Find where the given text appears and provide that cell's center as (X, Y) coordinate. 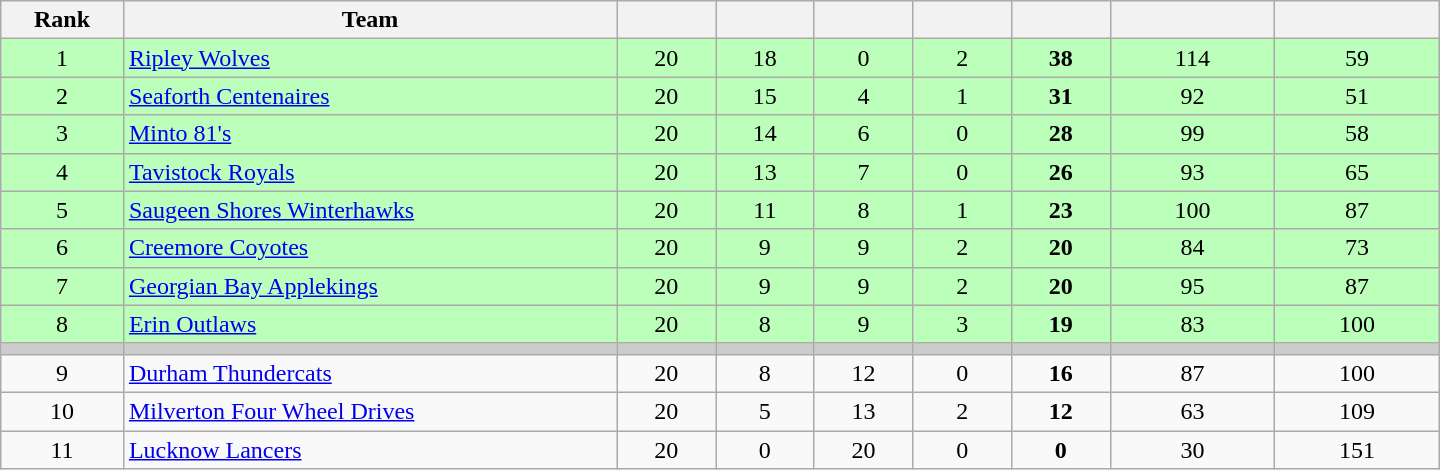
16 (1062, 373)
10 (62, 411)
73 (1358, 248)
99 (1192, 134)
14 (766, 134)
31 (1062, 96)
23 (1062, 210)
109 (1358, 411)
Tavistock Royals (370, 172)
30 (1192, 449)
Ripley Wolves (370, 58)
18 (766, 58)
Saugeen Shores Winterhawks (370, 210)
Seaforth Centenaires (370, 96)
15 (766, 96)
Durham Thundercats (370, 373)
Rank (62, 20)
92 (1192, 96)
Lucknow Lancers (370, 449)
Minto 81's (370, 134)
84 (1192, 248)
65 (1358, 172)
95 (1192, 286)
Erin Outlaws (370, 324)
38 (1062, 58)
63 (1192, 411)
151 (1358, 449)
51 (1358, 96)
19 (1062, 324)
Georgian Bay Applekings (370, 286)
83 (1192, 324)
59 (1358, 58)
Team (370, 20)
93 (1192, 172)
Milverton Four Wheel Drives (370, 411)
28 (1062, 134)
58 (1358, 134)
Creemore Coyotes (370, 248)
114 (1192, 58)
26 (1062, 172)
